For the text-containing cell, return its midpoint in (X, Y) coordinate format. 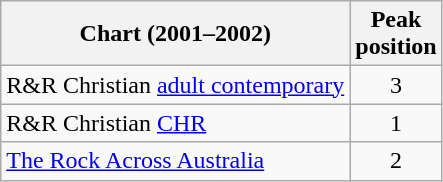
Chart (2001–2002) (176, 34)
3 (396, 85)
The Rock Across Australia (176, 161)
R&R Christian CHR (176, 123)
2 (396, 161)
Peakposition (396, 34)
R&R Christian adult contemporary (176, 85)
1 (396, 123)
